Pinpoint the cell where the given text exists, returning its [x, y] midpoint coordinate. 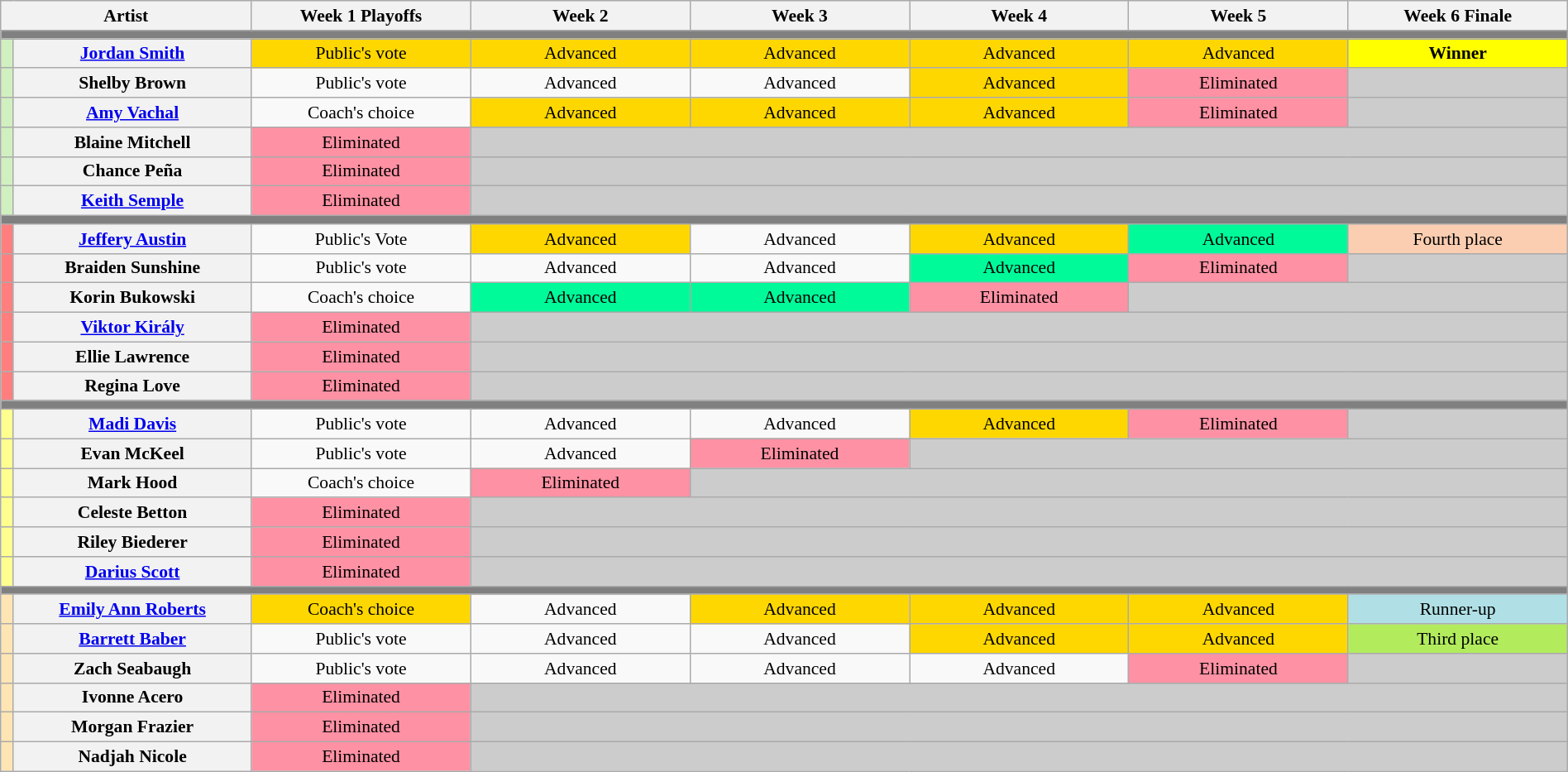
Viktor Király [132, 328]
Celeste Betton [132, 513]
Week 2 [581, 16]
Blaine Mitchell [132, 142]
Emily Ann Roberts [132, 610]
Week 6 Finale [1457, 16]
Regina Love [132, 386]
Darius Scott [132, 572]
Madi Davis [132, 424]
Morgan Frazier [132, 727]
Shelby Brown [132, 84]
Nadjah Nicole [132, 757]
Jordan Smith [132, 54]
Third place [1457, 639]
Week 5 [1239, 16]
Korin Bukowski [132, 298]
Evan McKeel [132, 453]
Braiden Sunshine [132, 268]
Amy Vachal [132, 113]
Chance Peña [132, 171]
Fourth place [1457, 239]
Week 3 [799, 16]
Riley Biederer [132, 542]
Week 4 [1019, 16]
Ellie Lawrence [132, 357]
Barrett Baber [132, 639]
Ivonne Acero [132, 698]
Runner-up [1457, 610]
Zach Seabaugh [132, 669]
Mark Hood [132, 483]
Week 1 Playoffs [361, 16]
Winner [1457, 54]
Keith Semple [132, 201]
Public's Vote [361, 239]
Artist [126, 16]
Jeffery Austin [132, 239]
